Search for the cell housing the specified text and yield its [X, Y] center coordinate. 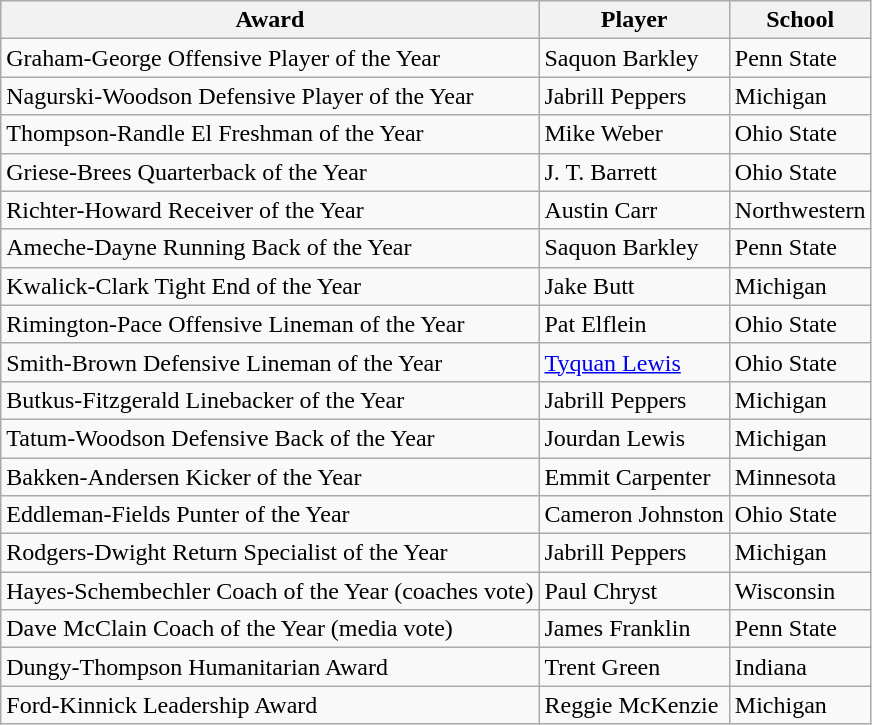
Kwalick-Clark Tight End of the Year [270, 286]
Dungy-Thompson Humanitarian Award [270, 667]
Northwestern [800, 210]
Reggie McKenzie [634, 705]
Ford-Kinnick Leadership Award [270, 705]
Minnesota [800, 477]
James Franklin [634, 629]
Hayes-Schembechler Coach of the Year (coaches vote) [270, 591]
Tyquan Lewis [634, 362]
Rimington-Pace Offensive Lineman of the Year [270, 324]
Butkus-Fitzgerald Linebacker of the Year [270, 400]
School [800, 20]
Nagurski-Woodson Defensive Player of the Year [270, 96]
Ameche-Dayne Running Back of the Year [270, 248]
Emmit Carpenter [634, 477]
Mike Weber [634, 134]
Jake Butt [634, 286]
Jourdan Lewis [634, 438]
Dave McClain Coach of the Year (media vote) [270, 629]
Richter-Howard Receiver of the Year [270, 210]
Award [270, 20]
Trent Green [634, 667]
Wisconsin [800, 591]
Indiana [800, 667]
Smith-Brown Defensive Lineman of the Year [270, 362]
Paul Chryst [634, 591]
Bakken-Andersen Kicker of the Year [270, 477]
Griese-Brees Quarterback of the Year [270, 172]
Rodgers-Dwight Return Specialist of the Year [270, 553]
Eddleman-Fields Punter of the Year [270, 515]
Tatum-Woodson Defensive Back of the Year [270, 438]
Thompson-Randle El Freshman of the Year [270, 134]
Austin Carr [634, 210]
Graham-George Offensive Player of the Year [270, 58]
J. T. Barrett [634, 172]
Pat Elflein [634, 324]
Cameron Johnston [634, 515]
Player [634, 20]
